Return (x, y) of the center of cell containing provided text 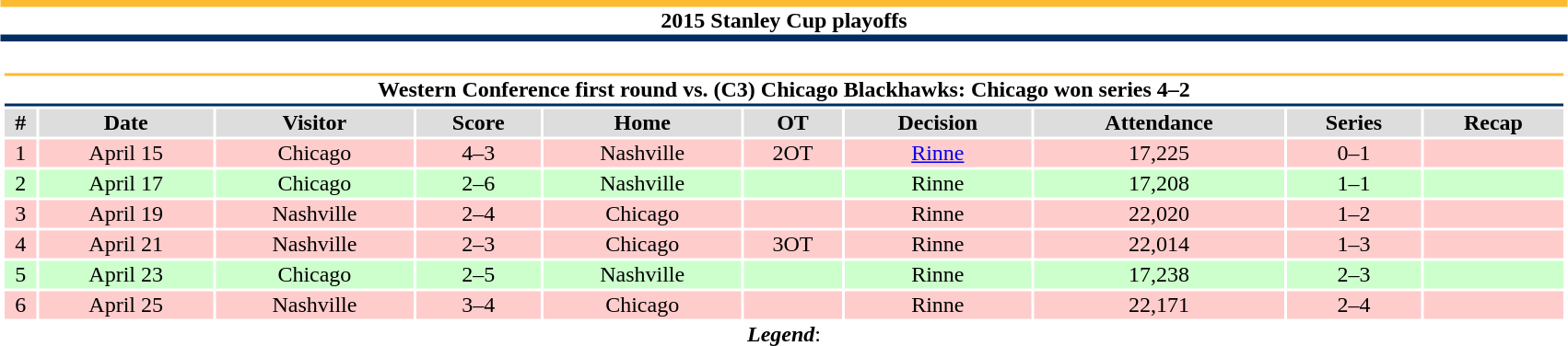
Recap (1493, 122)
Score (479, 122)
April 23 (125, 275)
0–1 (1354, 154)
1–3 (1354, 244)
3 (20, 214)
2OT (792, 154)
22,171 (1159, 305)
17,238 (1159, 275)
Western Conference first round vs. (C3) Chicago Blackhawks: Chicago won series 4–2 (783, 90)
Home (643, 122)
22,014 (1159, 244)
1–1 (1354, 183)
April 17 (125, 183)
Decision (938, 122)
2 (20, 183)
2–6 (479, 183)
Attendance (1159, 122)
April 21 (125, 244)
April 25 (125, 305)
17,225 (1159, 154)
17,208 (1159, 183)
2015 Stanley Cup playoffs (784, 20)
4–3 (479, 154)
April 19 (125, 214)
Date (125, 122)
Visitor (315, 122)
3–4 (479, 305)
2–5 (479, 275)
1 (20, 154)
1–2 (1354, 214)
# (20, 122)
Series (1354, 122)
22,020 (1159, 214)
April 15 (125, 154)
4 (20, 244)
3OT (792, 244)
5 (20, 275)
6 (20, 305)
OT (792, 122)
